Return (x, y) of the center of cell containing provided text 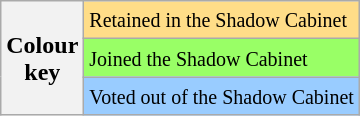
Retained in the Shadow Cabinet (222, 20)
Joined the Shadow Cabinet (222, 58)
Colourkey (42, 58)
Voted out of the Shadow Cabinet (222, 96)
